Find where the given text appears and provide that cell's center as [X, Y] coordinate. 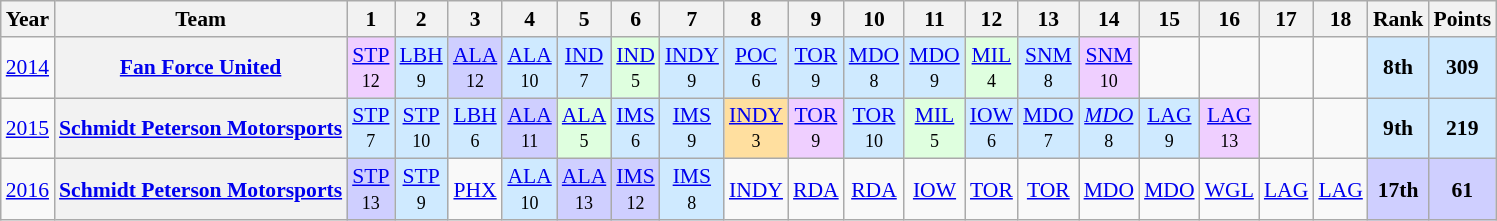
8 [756, 19]
LAG13 [1230, 128]
Fan Force United [200, 68]
IMS9 [692, 128]
12 [992, 19]
Points [1462, 19]
PHX [475, 190]
INDY3 [756, 128]
LBH6 [475, 128]
5 [584, 19]
MIL5 [934, 128]
POC6 [756, 68]
10 [874, 19]
MDO9 [934, 68]
61 [1462, 190]
13 [1048, 19]
7 [692, 19]
3 [475, 19]
IMS6 [636, 128]
IMS12 [636, 190]
MIL4 [992, 68]
2016 [28, 190]
2015 [28, 128]
219 [1462, 128]
LAG9 [1170, 128]
IMS8 [692, 190]
17th [1398, 190]
15 [1170, 19]
6 [636, 19]
IND5 [636, 68]
ALA5 [584, 128]
2014 [28, 68]
STP7 [370, 128]
SNM8 [1048, 68]
STP9 [420, 190]
2 [420, 19]
18 [1340, 19]
11 [934, 19]
IOW6 [992, 128]
Rank [1398, 19]
TOR10 [874, 128]
17 [1286, 19]
Year [28, 19]
STP13 [370, 190]
4 [529, 19]
IND7 [584, 68]
WGL [1230, 190]
8th [1398, 68]
14 [1110, 19]
9th [1398, 128]
LBH9 [420, 68]
ALA12 [475, 68]
ALA11 [529, 128]
INDY9 [692, 68]
SNM10 [1110, 68]
STP12 [370, 68]
1 [370, 19]
MDO7 [1048, 128]
STP10 [420, 128]
ALA13 [584, 190]
Team [200, 19]
INDY [756, 190]
309 [1462, 68]
16 [1230, 19]
9 [816, 19]
IOW [934, 190]
